Return the (x, y) coordinate for the center point of the cell that contains the specified text.  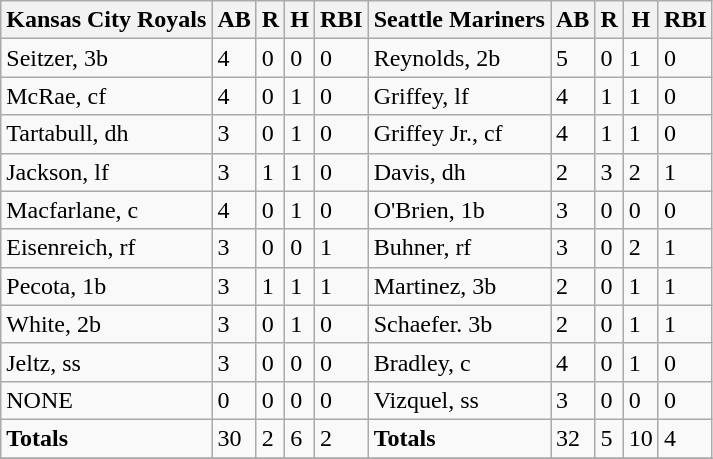
Macfarlane, c (106, 210)
O'Brien, 1b (459, 210)
Bradley, c (459, 362)
Reynolds, 2b (459, 58)
Buhner, rf (459, 248)
10 (640, 438)
Seattle Mariners (459, 20)
Kansas City Royals (106, 20)
Davis, dh (459, 172)
NONE (106, 400)
6 (300, 438)
Pecota, 1b (106, 286)
30 (234, 438)
McRae, cf (106, 96)
White, 2b (106, 324)
Tartabull, dh (106, 134)
Vizquel, ss (459, 400)
Eisenreich, rf (106, 248)
Jackson, lf (106, 172)
Seitzer, 3b (106, 58)
Griffey Jr., cf (459, 134)
Griffey, lf (459, 96)
Jeltz, ss (106, 362)
Schaefer. 3b (459, 324)
32 (572, 438)
Martinez, 3b (459, 286)
